Locate the cell with the specified text and output its (x, y) center coordinate. 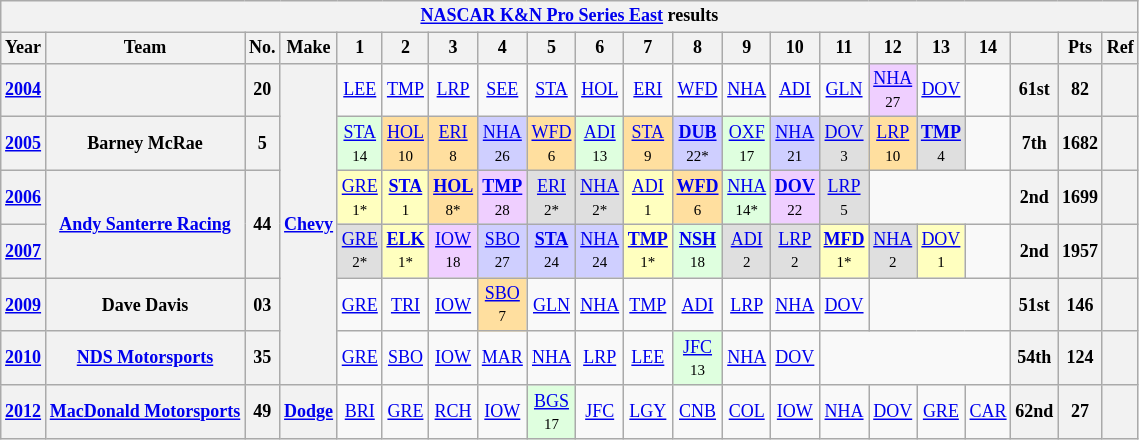
Dodge (309, 412)
ADI13 (600, 144)
Chevy (309, 224)
ADI2 (747, 251)
ELK1* (406, 251)
SBO27 (502, 251)
2005 (24, 144)
82 (1080, 90)
HOL8* (454, 197)
ERI8 (454, 144)
1957 (1080, 251)
ERI2* (552, 197)
HOL (600, 90)
1 (360, 48)
NHA2 (893, 251)
61st (1034, 90)
2 (406, 48)
LGY (648, 412)
2009 (24, 305)
146 (1080, 305)
3 (454, 48)
1699 (1080, 197)
LRP2 (796, 251)
NHA21 (796, 144)
Ref (1120, 48)
TRI (406, 305)
54th (1034, 358)
JFC (600, 412)
4 (502, 48)
Dave Davis (144, 305)
Barney McRae (144, 144)
GRE2* (360, 251)
2004 (24, 90)
BRI (360, 412)
49 (262, 412)
Pts (1080, 48)
COL (747, 412)
ADI1 (648, 197)
124 (1080, 358)
IOW18 (454, 251)
NHA24 (600, 251)
1682 (1080, 144)
11 (844, 48)
CAR (988, 412)
HOL10 (406, 144)
STA24 (552, 251)
JFC13 (698, 358)
Team (144, 48)
NDS Motorsports (144, 358)
DUB22* (698, 144)
STA1 (406, 197)
NHA14* (747, 197)
7th (1034, 144)
TMP28 (502, 197)
7 (648, 48)
NHA2* (600, 197)
SEE (502, 90)
LRP10 (893, 144)
NSH18 (698, 251)
BGS17 (552, 412)
DOV3 (844, 144)
DOV22 (796, 197)
RCH (454, 412)
TMP1* (648, 251)
Year (24, 48)
GRE1* (360, 197)
NHA26 (502, 144)
Make (309, 48)
STA14 (360, 144)
14 (988, 48)
2006 (24, 197)
TMP4 (942, 144)
6 (600, 48)
DOV1 (942, 251)
WFD (698, 90)
Andy Santerre Racing (144, 224)
STA9 (648, 144)
2010 (24, 358)
20 (262, 90)
LRP5 (844, 197)
MFD1* (844, 251)
13 (942, 48)
NHA27 (893, 90)
10 (796, 48)
MacDonald Motorsports (144, 412)
MAR (502, 358)
35 (262, 358)
9 (747, 48)
27 (1080, 412)
SBO (406, 358)
SBO7 (502, 305)
44 (262, 224)
NASCAR K&N Pro Series East results (570, 16)
STA (552, 90)
51st (1034, 305)
2012 (24, 412)
2007 (24, 251)
CNB (698, 412)
12 (893, 48)
ERI (648, 90)
No. (262, 48)
OXF17 (747, 144)
03 (262, 305)
8 (698, 48)
62nd (1034, 412)
